Scan for the cell matching the given text and deliver its (X, Y) coordinate at center. 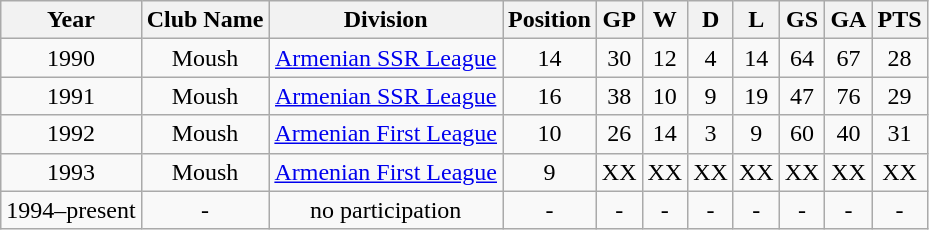
1993 (71, 172)
1992 (71, 134)
L (756, 20)
W (665, 20)
28 (900, 58)
1990 (71, 58)
19 (756, 96)
76 (848, 96)
Division (386, 20)
Year (71, 20)
30 (619, 58)
GP (619, 20)
64 (802, 58)
67 (848, 58)
D (711, 20)
16 (550, 96)
38 (619, 96)
3 (711, 134)
12 (665, 58)
PTS (900, 20)
1994–present (71, 210)
1991 (71, 96)
29 (900, 96)
Club Name (205, 20)
26 (619, 134)
GA (848, 20)
4 (711, 58)
no participation (386, 210)
GS (802, 20)
Position (550, 20)
40 (848, 134)
31 (900, 134)
47 (802, 96)
60 (802, 134)
